Return the [x, y] coordinate for the center point of the cell that contains the specified text.  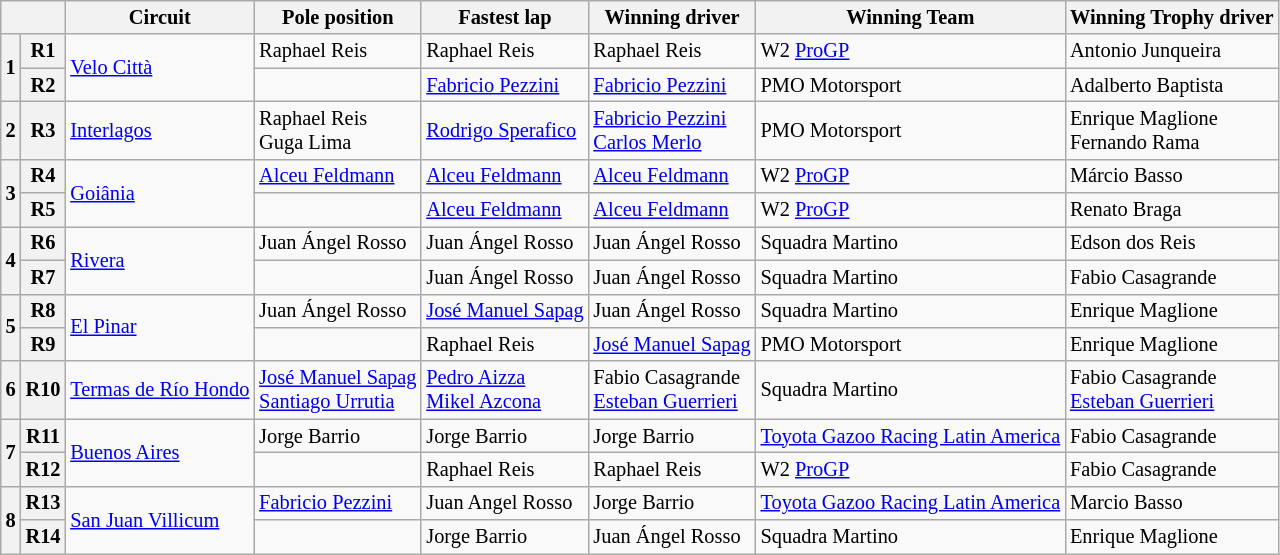
Termas de Río Hondo [160, 390]
R6 [44, 243]
Velo Città [160, 68]
6 [11, 390]
José Manuel Sapag Santiago Urrutia [338, 390]
Adalberto Baptista [1172, 85]
Winning Trophy driver [1172, 17]
2 [11, 130]
R12 [44, 469]
Márcio Basso [1172, 176]
Fabricio Pezzini Carlos Merlo [672, 130]
Juan Angel Rosso [504, 503]
R4 [44, 176]
R8 [44, 311]
8 [11, 520]
Raphael Reis Guga Lima [338, 130]
Winning Team [910, 17]
R11 [44, 436]
R2 [44, 85]
Pedro Aizza Mikel Azcona [504, 390]
Goiânia [160, 192]
El Pinar [160, 328]
R9 [44, 344]
Pole position [338, 17]
Renato Braga [1172, 210]
R7 [44, 277]
Winning driver [672, 17]
Interlagos [160, 130]
R13 [44, 503]
R1 [44, 51]
Rivera [160, 260]
Enrique Maglione Fernando Rama [1172, 130]
5 [11, 328]
R3 [44, 130]
Circuit [160, 17]
R5 [44, 210]
1 [11, 68]
Rodrigo Sperafico [504, 130]
San Juan Villicum [160, 520]
7 [11, 452]
Fastest lap [504, 17]
4 [11, 260]
3 [11, 192]
Edson dos Reis [1172, 243]
Buenos Aires [160, 452]
Antonio Junqueira [1172, 51]
R10 [44, 390]
Marcio Basso [1172, 503]
R14 [44, 537]
